For the text-containing cell, return its midpoint in (x, y) coordinate format. 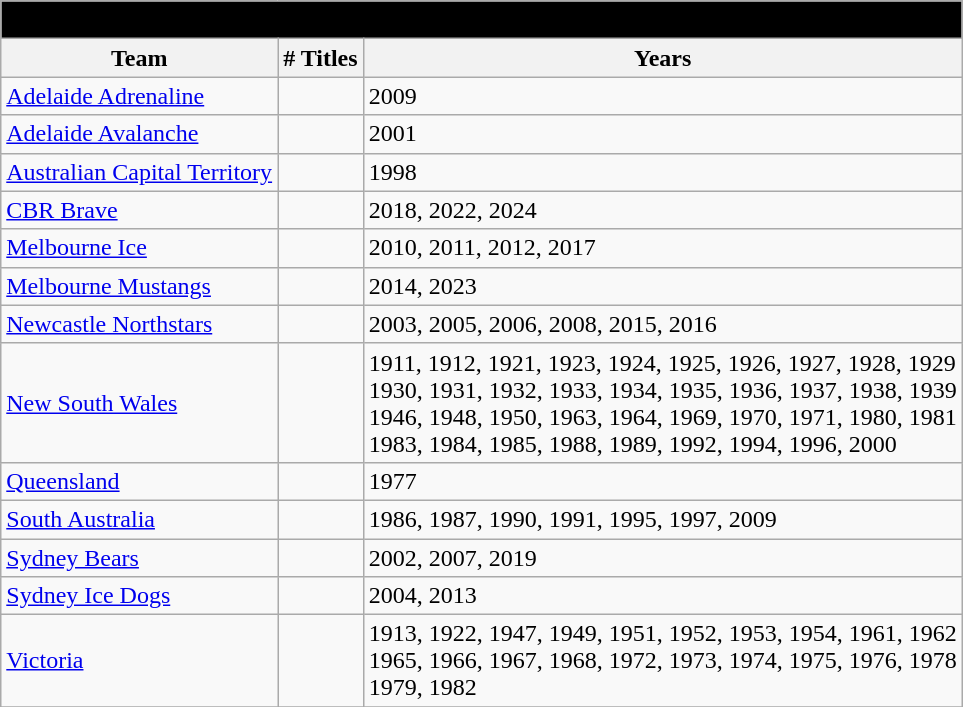
All-time Goodall Cup winners (482, 20)
2009 (662, 96)
Australian Capital Territory (140, 172)
Newcastle Northstars (140, 324)
1986, 1987, 1990, 1991, 1995, 1997, 2009 (662, 519)
Adelaide Adrenaline (140, 96)
1913, 1922, 1947, 1949, 1951, 1952, 1953, 1954, 1961, 1962 1965, 1966, 1967, 1968, 1972, 1973, 1974, 1975, 1976, 1978 1979, 1982 (662, 661)
2014, 2023 (662, 286)
Melbourne Ice (140, 248)
1998 (662, 172)
Sydney Ice Dogs (140, 596)
2003, 2005, 2006, 2008, 2015, 2016 (662, 324)
CBR Brave (140, 210)
Adelaide Avalanche (140, 134)
Victoria (140, 661)
New South Wales (140, 402)
Sydney Bears (140, 557)
2004, 2013 (662, 596)
Melbourne Mustangs (140, 286)
2002, 2007, 2019 (662, 557)
South Australia (140, 519)
Queensland (140, 481)
# Titles (321, 58)
2001 (662, 134)
1977 (662, 481)
2018, 2022, 2024 (662, 210)
Years (662, 58)
2010, 2011, 2012, 2017 (662, 248)
Team (140, 58)
